Provide the [X, Y] coordinate of the cell's center where the given text is located.  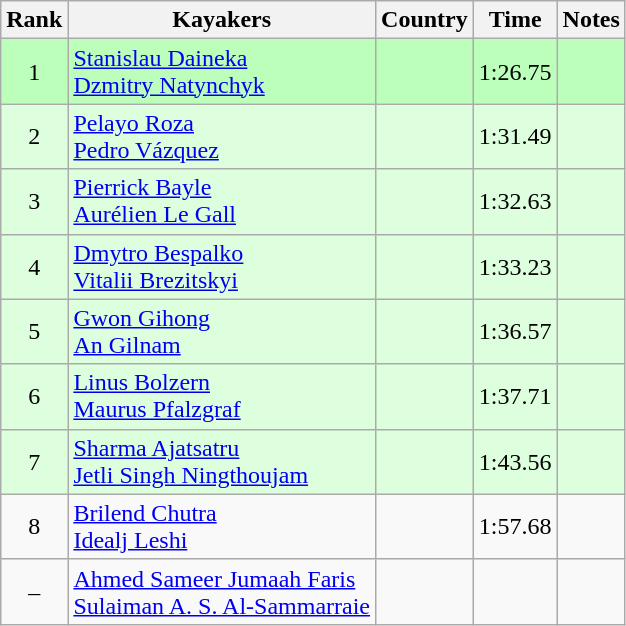
1:57.68 [515, 526]
Country [425, 20]
1:43.56 [515, 462]
Gwon GihongAn Gilnam [222, 332]
Dmytro BespalkoVitalii Brezitskyi [222, 266]
Kayakers [222, 20]
Notes [591, 20]
4 [34, 266]
Ahmed Sameer Jumaah FarisSulaiman A. S. Al-Sammarraie [222, 592]
– [34, 592]
5 [34, 332]
1:33.23 [515, 266]
Pelayo RozaPedro Vázquez [222, 136]
1:32.63 [515, 202]
Stanislau DainekaDzmitry Natynchyk [222, 72]
2 [34, 136]
3 [34, 202]
Pierrick BayleAurélien Le Gall [222, 202]
1:36.57 [515, 332]
1 [34, 72]
1:37.71 [515, 396]
Sharma AjatsatruJetli Singh Ningthoujam [222, 462]
1:26.75 [515, 72]
Linus BolzernMaurus Pfalzgraf [222, 396]
8 [34, 526]
Time [515, 20]
1:31.49 [515, 136]
6 [34, 396]
Brilend ChutraIdealj Leshi [222, 526]
Rank [34, 20]
7 [34, 462]
